Capture the cell that displays the provided text and extract its (x, y) central coordinate. 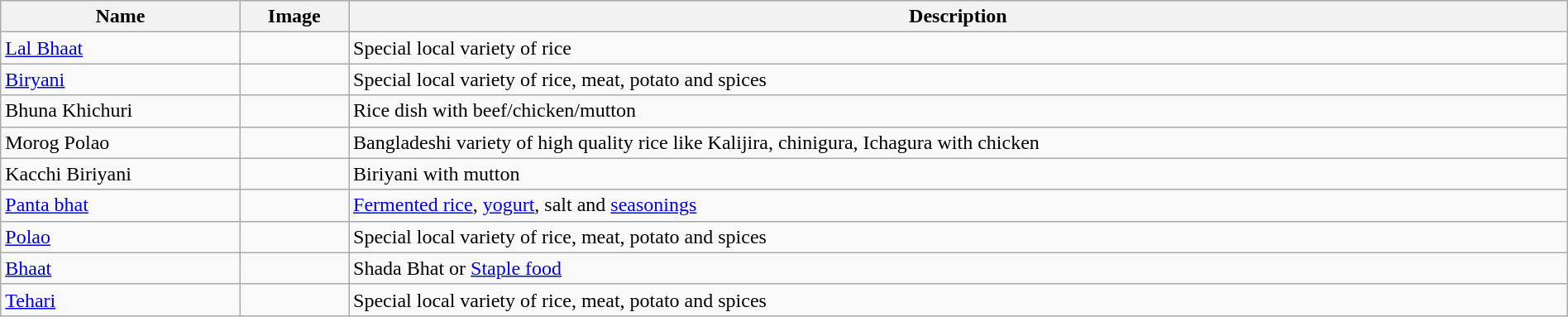
Polao (121, 237)
Morog Polao (121, 142)
Biryani (121, 79)
Panta bhat (121, 205)
Name (121, 17)
Lal Bhaat (121, 48)
Bhuna Khichuri (121, 111)
Biriyani with mutton (958, 174)
Special local variety of rice (958, 48)
Bhaat (121, 268)
Image (294, 17)
Bangladeshi variety of high quality rice like Kalijira, chinigura, Ichagura with chicken (958, 142)
Rice dish with beef/chicken/mutton (958, 111)
Kacchi Biriyani (121, 174)
Tehari (121, 300)
Fermented rice, yogurt, salt and seasonings (958, 205)
Shada Bhat or Staple food (958, 268)
Description (958, 17)
